For the text-containing cell, return its midpoint in [x, y] coordinate format. 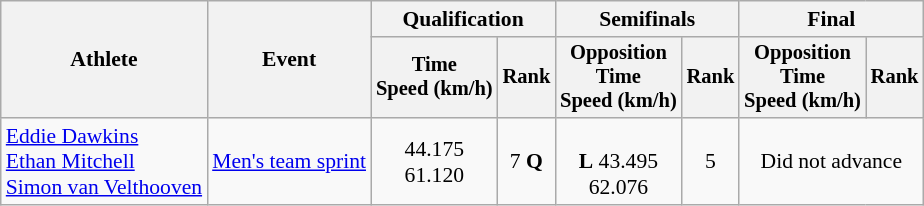
Final [831, 19]
Athlete [104, 60]
Men's team sprint [289, 162]
7 Q [527, 162]
44.17561.120 [434, 162]
Qualification [463, 19]
Event [289, 60]
Semifinals [647, 19]
Eddie DawkinsEthan MitchellSimon van Velthooven [104, 162]
5 [711, 162]
L 43.495 62.076 [618, 162]
TimeSpeed (km/h) [434, 78]
Did not advance [831, 162]
